Provide the (X, Y) coordinate of the cell's center where the given text is located.  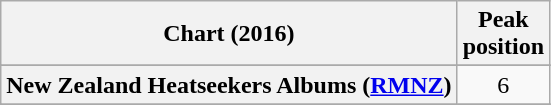
Chart (2016) (229, 34)
Peak position (503, 34)
New Zealand Heatseekers Albums (RMNZ) (229, 85)
6 (503, 85)
